Pinpoint the cell where the given text exists, returning its (x, y) midpoint coordinate. 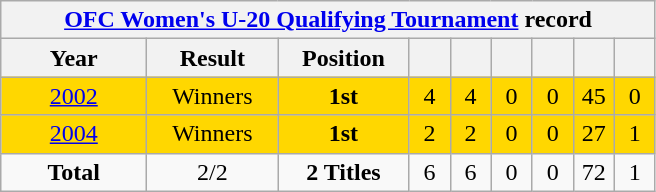
2002 (74, 96)
Result (212, 58)
OFC Women's U-20 Qualifying Tournament record (328, 20)
Total (74, 172)
27 (594, 134)
72 (594, 172)
2/2 (212, 172)
Position (344, 58)
2 Titles (344, 172)
Year (74, 58)
45 (594, 96)
2004 (74, 134)
